Output the (X, Y) coordinate of the center of the cell containing the given text.  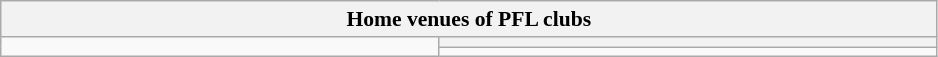
Home venues of PFL clubs (469, 19)
